For the text-containing cell, return its midpoint in [X, Y] coordinate format. 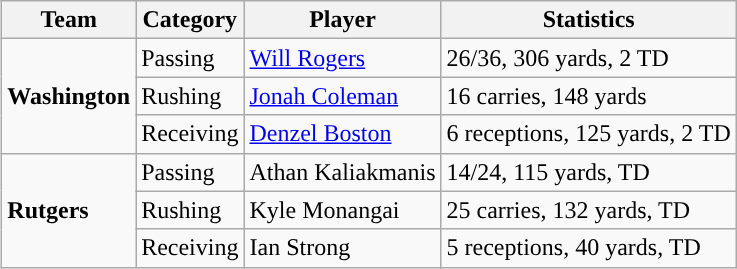
Team [69, 20]
Will Rogers [342, 58]
Denzel Boston [342, 134]
Rutgers [69, 210]
Washington [69, 96]
Kyle Monangai [342, 210]
5 receptions, 40 yards, TD [588, 248]
6 receptions, 125 yards, 2 TD [588, 134]
Category [190, 20]
Athan Kaliakmanis [342, 172]
Jonah Coleman [342, 96]
26/36, 306 yards, 2 TD [588, 58]
Statistics [588, 20]
16 carries, 148 yards [588, 96]
25 carries, 132 yards, TD [588, 210]
14/24, 115 yards, TD [588, 172]
Player [342, 20]
Ian Strong [342, 248]
